Locate the cell with the specified text and output its [X, Y] center coordinate. 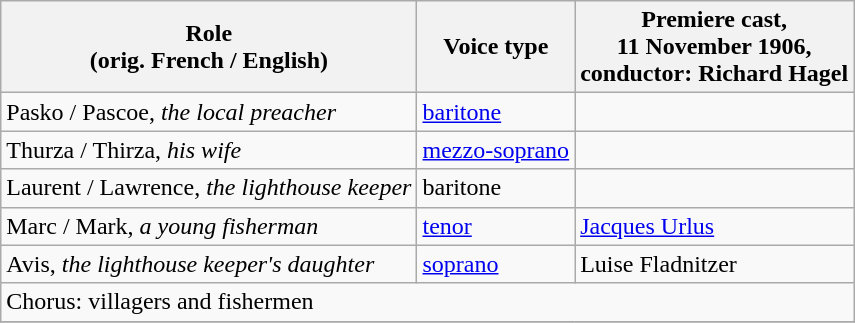
Voice type [496, 47]
Premiere cast,11 November 1906,conductor: Richard Hagel [714, 47]
Marc / Mark, a young fisherman [209, 226]
Chorus: villagers and fishermen [428, 302]
tenor [496, 226]
Avis, the lighthouse keeper's daughter [209, 264]
Jacques Urlus [714, 226]
mezzo-soprano [496, 150]
Luise Fladnitzer [714, 264]
soprano [496, 264]
Laurent / Lawrence, the lighthouse keeper [209, 188]
Pasko / Pascoe, the local preacher [209, 112]
Role(orig. French / English) [209, 47]
Thurza / Thirza, his wife [209, 150]
